From the cell containing the given text, extract its center point as (x, y) coordinate. 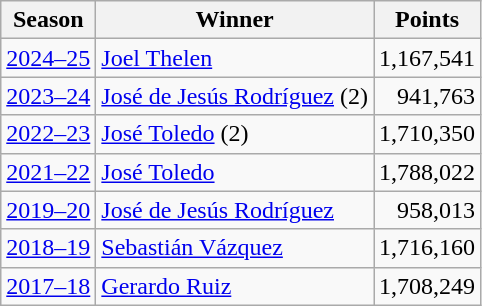
Sebastián Vázquez (235, 248)
Gerardo Ruiz (235, 286)
2023–24 (48, 96)
Season (48, 20)
José de Jesús Rodríguez (235, 210)
Joel Thelen (235, 58)
941,763 (428, 96)
1,788,022 (428, 172)
2017–18 (48, 286)
Points (428, 20)
958,013 (428, 210)
2024–25 (48, 58)
José de Jesús Rodríguez (2) (235, 96)
José Toledo (2) (235, 134)
2018–19 (48, 248)
1,716,160 (428, 248)
2019–20 (48, 210)
Winner (235, 20)
2022–23 (48, 134)
1,708,249 (428, 286)
2021–22 (48, 172)
1,167,541 (428, 58)
1,710,350 (428, 134)
José Toledo (235, 172)
